Identify which cell holds the provided text, then report its (x, y) central coordinate. 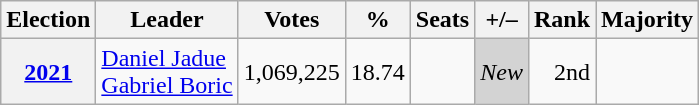
Seats (442, 20)
Election (48, 20)
% (378, 20)
2021 (48, 72)
Votes (292, 20)
Majority (648, 20)
Rank (562, 20)
18.74 (378, 72)
+/– (502, 20)
1,069,225 (292, 72)
New (502, 72)
2nd (562, 72)
Daniel JadueGabriel Boric (167, 72)
Leader (167, 20)
